Extract the [x, y] coordinate from the center of the cell holding the provided text.  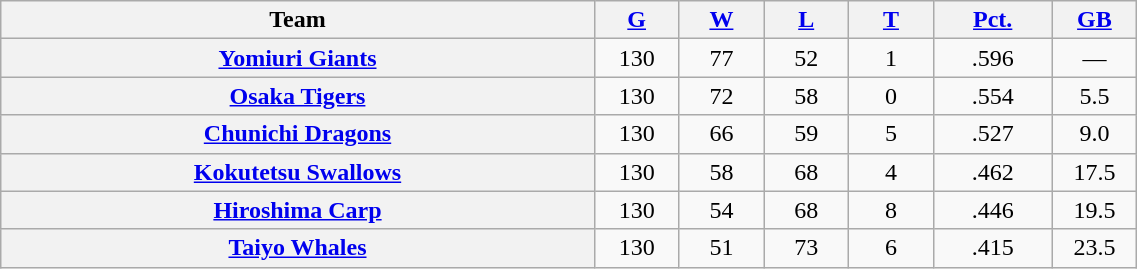
4 [892, 172]
19.5 [1094, 210]
.596 [992, 58]
6 [892, 248]
23.5 [1094, 248]
52 [806, 58]
.462 [992, 172]
W [722, 20]
66 [722, 134]
73 [806, 248]
.527 [992, 134]
T [892, 20]
.554 [992, 96]
Osaka Tigers [298, 96]
Kokutetsu Swallows [298, 172]
5.5 [1094, 96]
G [636, 20]
0 [892, 96]
77 [722, 58]
Yomiuri Giants [298, 58]
.415 [992, 248]
.446 [992, 210]
72 [722, 96]
Chunichi Dragons [298, 134]
Pct. [992, 20]
Team [298, 20]
51 [722, 248]
17.5 [1094, 172]
— [1094, 58]
Hiroshima Carp [298, 210]
5 [892, 134]
Taiyo Whales [298, 248]
9.0 [1094, 134]
L [806, 20]
59 [806, 134]
54 [722, 210]
GB [1094, 20]
8 [892, 210]
1 [892, 58]
